Determine the (X, Y) coordinate at the center of the cell enclosing the given text.  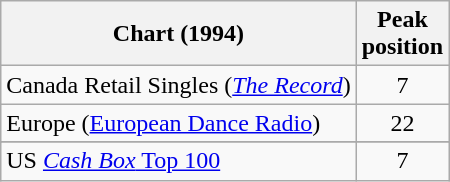
US Cash Box Top 100 (178, 161)
Canada Retail Singles (The Record) (178, 85)
22 (402, 123)
Europe (European Dance Radio) (178, 123)
Peakposition (402, 34)
Chart (1994) (178, 34)
